Locate the cell with the specified text and output its (X, Y) center coordinate. 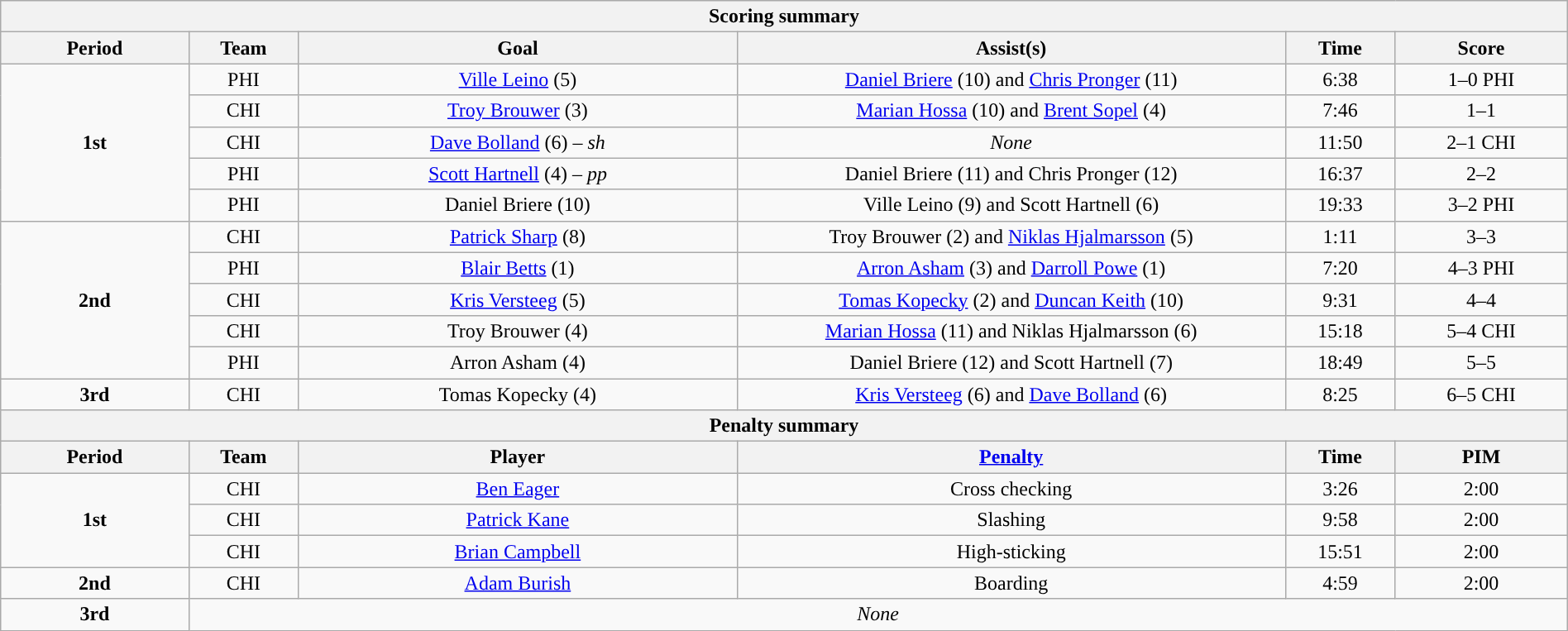
Troy Brouwer (4) (518, 331)
1:11 (1340, 237)
Daniel Briere (11) and Chris Pronger (12) (1011, 174)
Kris Versteeg (6) and Dave Bolland (6) (1011, 394)
Adam Burish (518, 583)
Cross checking (1011, 489)
19:33 (1340, 205)
Arron Asham (3) and Darroll Powe (1) (1011, 268)
1–0 PHI (1481, 79)
16:37 (1340, 174)
Player (518, 457)
Arron Asham (4) (518, 362)
3–2 PHI (1481, 205)
High-sticking (1011, 552)
Patrick Sharp (8) (518, 237)
Patrick Kane (518, 520)
5–4 CHI (1481, 331)
18:49 (1340, 362)
9:58 (1340, 520)
3–3 (1481, 237)
Tomas Kopecky (4) (518, 394)
4–4 (1481, 299)
5–5 (1481, 362)
Troy Brouwer (3) (518, 111)
Boarding (1011, 583)
Daniel Briere (10) and Chris Pronger (11) (1011, 79)
4–3 PHI (1481, 268)
Kris Versteeg (5) (518, 299)
8:25 (1340, 394)
6:38 (1340, 79)
Scoring summary (784, 17)
Marian Hossa (11) and Niklas Hjalmarsson (6) (1011, 331)
Penalty summary (784, 426)
9:31 (1340, 299)
Ville Leino (9) and Scott Hartnell (6) (1011, 205)
Scott Hartnell (4) – pp (518, 174)
7:46 (1340, 111)
Blair Betts (1) (518, 268)
15:51 (1340, 552)
Daniel Briere (10) (518, 205)
7:20 (1340, 268)
2–2 (1481, 174)
2–1 CHI (1481, 142)
Slashing (1011, 520)
Ville Leino (5) (518, 79)
11:50 (1340, 142)
Marian Hossa (10) and Brent Sopel (4) (1011, 111)
4:59 (1340, 583)
Troy Brouwer (2) and Niklas Hjalmarsson (5) (1011, 237)
Brian Campbell (518, 552)
6–5 CHI (1481, 394)
Assist(s) (1011, 48)
Ben Eager (518, 489)
Daniel Briere (12) and Scott Hartnell (7) (1011, 362)
Tomas Kopecky (2) and Duncan Keith (10) (1011, 299)
Penalty (1011, 457)
PIM (1481, 457)
3:26 (1340, 489)
Score (1481, 48)
1–1 (1481, 111)
Goal (518, 48)
15:18 (1340, 331)
Dave Bolland (6) – sh (518, 142)
